Detect which cell encompasses the target text, then output its (x, y) center coordinate. 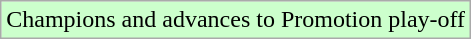
Champions and advances to Promotion play-off (236, 20)
